Return [X, Y] of the center of cell containing provided text 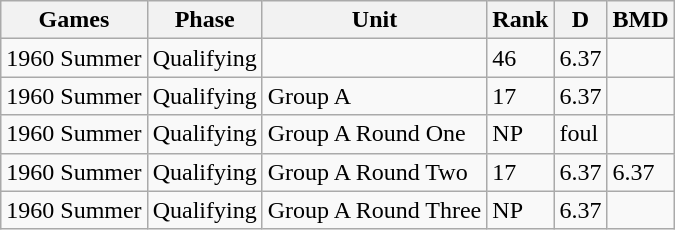
foul [580, 134]
Group A [374, 96]
BMD [640, 20]
Phase [204, 20]
Rank [520, 20]
46 [520, 58]
Games [74, 20]
Group A Round Three [374, 210]
Group A Round Two [374, 172]
Group A Round One [374, 134]
D [580, 20]
Unit [374, 20]
